Scan for the cell matching the given text and deliver its (x, y) coordinate at center. 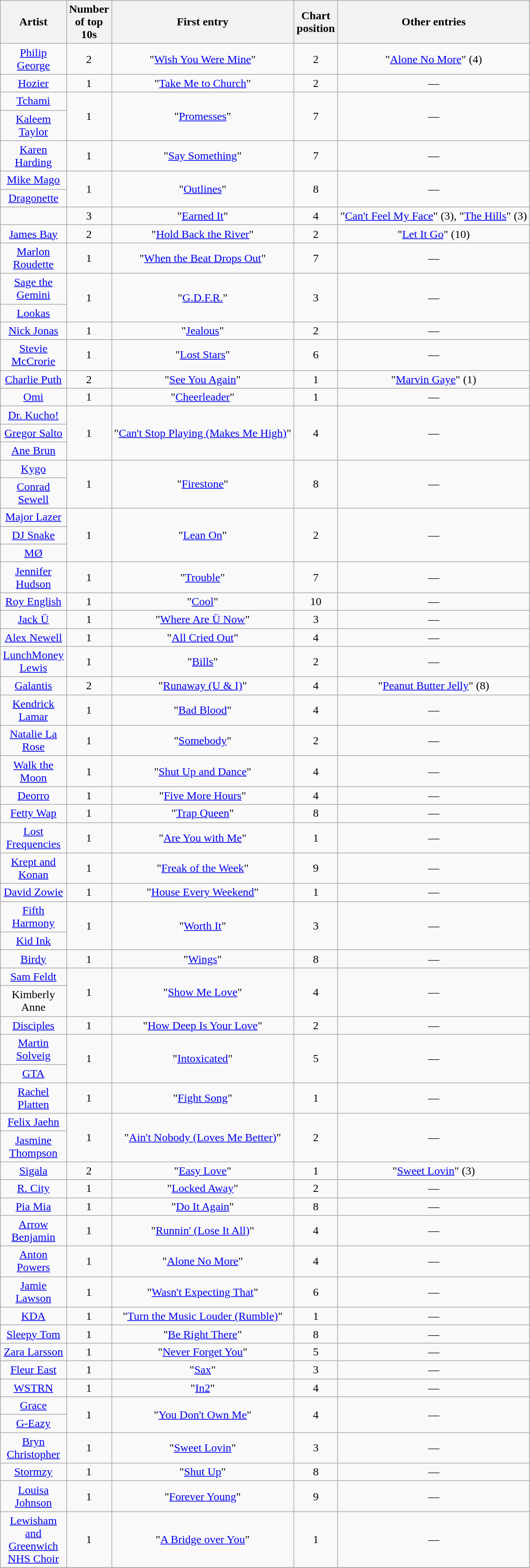
Charlie Puth (33, 379)
Krept and Konan (33, 868)
Artist (33, 22)
"Can't Stop Playing (Makes Me High)" (203, 433)
"Be Right There" (203, 1334)
"You Don't Own Me" (203, 1415)
"Five More Hours" (203, 796)
Arrow Benjamin (33, 1231)
"Freak of the Week" (203, 868)
"When the Beat Drops Out" (203, 258)
Sleepy Tom (33, 1334)
Jennifer Hudson (33, 577)
Lost Frequencies (33, 838)
Fifth Harmony (33, 917)
"In2" (203, 1387)
"Say Something" (203, 156)
G-Eazy (33, 1424)
Lewisham and Greenwich NHS Choir (33, 1539)
"Let It Go" (10) (434, 234)
Pia Mia (33, 1206)
Chart position (316, 22)
Marlon Roudette (33, 258)
Anton Powers (33, 1261)
Kid Ink (33, 941)
"Turn the Music Louder (Rumble)" (203, 1316)
"Show Me Love" (203, 992)
Tchami (33, 101)
Philip George (33, 59)
Fleur East (33, 1370)
10 (316, 601)
"Wish You Were Mine" (203, 59)
"Bills" (203, 662)
Louisa Johnson (33, 1496)
Ane Brun (33, 451)
"Marvin Gaye" (1) (434, 379)
"Jealous" (203, 331)
Galantis (33, 686)
Bryn Christopher (33, 1448)
"See You Again" (203, 379)
Dragonette (33, 198)
"Firestone" (203, 484)
Kimberly Anne (33, 1001)
"Easy Love" (203, 1171)
Hozier (33, 83)
"Shut Up and Dance" (203, 771)
Birdy (33, 959)
"Sax" (203, 1370)
Kendrick Lamar (33, 710)
Stormzy (33, 1472)
"Do It Again" (203, 1206)
"Runaway (U & I)" (203, 686)
"Bad Blood" (203, 710)
David Zowie (33, 892)
"Trouble" (203, 577)
"Outlines" (203, 189)
"Wasn't Expecting That" (203, 1292)
"Hold Back the River" (203, 234)
"Lost Stars" (203, 355)
Mike Mago (33, 180)
Omi (33, 397)
"Alone No More" (4) (434, 59)
"Sweet Lovin" (3) (434, 1171)
Natalie La Rose (33, 741)
"Alone No More" (203, 1261)
"Never Forget You" (203, 1352)
Jamie Lawson (33, 1292)
Sam Feldt (33, 977)
"Take Me to Church" (203, 83)
Felix Jaehn (33, 1122)
"Cool" (203, 601)
"Intoxicated" (203, 1059)
"Where Are Ü Now" (203, 619)
"Are You with Me" (203, 838)
Karen Harding (33, 156)
"Runnin' (Lose It All)" (203, 1231)
Kaleem Taylor (33, 125)
Kygo (33, 469)
WSTRN (33, 1387)
Major Lazer (33, 517)
"Sweet Lovin" (203, 1448)
Zara Larsson (33, 1352)
Alex Newell (33, 637)
Gregor Salto (33, 433)
"All Cried Out" (203, 637)
"Promesses" (203, 117)
MØ (33, 553)
"A Bridge over You" (203, 1539)
First entry (203, 22)
"Somebody" (203, 741)
"Locked Away" (203, 1189)
James Bay (33, 234)
"Worth It" (203, 925)
Dr. Kucho! (33, 415)
"How Deep Is Your Love" (203, 1025)
Number of top 10s (89, 22)
Grace (33, 1406)
"Cheerleader" (203, 397)
Stevie McCrorie (33, 355)
Fetty Wap (33, 813)
LunchMoney Lewis (33, 662)
"Forever Young" (203, 1496)
"Lean On" (203, 535)
Deorro (33, 796)
Jasmine Thompson (33, 1146)
"Fight Song" (203, 1098)
Walk the Moon (33, 771)
"G.D.F.R." (203, 297)
GTA (33, 1074)
"Trap Queen" (203, 813)
"Shut Up" (203, 1472)
"Can't Feel My Face" (3), "The Hills" (3) (434, 216)
Roy English (33, 601)
"House Every Weekend" (203, 892)
Rachel Platten (33, 1098)
DJ Snake (33, 535)
"Ain't Nobody (Loves Me Better)" (203, 1138)
Martin Solveig (33, 1049)
"Earned It" (203, 216)
R. City (33, 1189)
Conrad Sewell (33, 493)
Other entries (434, 22)
Nick Jonas (33, 331)
Sage the Gemini (33, 289)
"Peanut Butter Jelly" (8) (434, 686)
Lookas (33, 313)
Disciples (33, 1025)
KDA (33, 1316)
Sigala (33, 1171)
Jack Ü (33, 619)
"Wings" (203, 959)
